Scan for the cell matching the given text and deliver its (X, Y) coordinate at center. 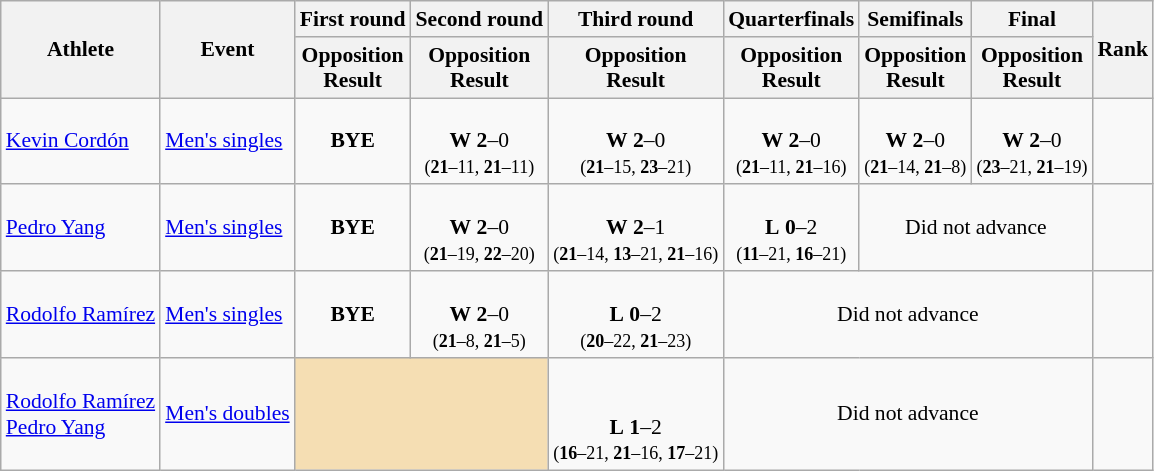
W 2–0(21–11, 21–16) (791, 142)
L 0–2(11–21, 16–21) (791, 228)
Rodolfo Ramírez (80, 314)
Rodolfo RamírezPedro Yang (80, 414)
L 1–2(16–21, 21–16, 17–21) (636, 414)
L 0–2(20–22, 21–23) (636, 314)
W 2–0(21–15, 23–21) (636, 142)
First round (353, 19)
Semifinals (915, 19)
Event (228, 50)
Rank (1122, 50)
Pedro Yang (80, 228)
W 2–0(21–11, 21–11) (480, 142)
W 2–0(21–8, 21–5) (480, 314)
Final (1032, 19)
Quarterfinals (791, 19)
W 2–0(21–14, 21–8) (915, 142)
W 2–0(21–19, 22–20) (480, 228)
Kevin Cordón (80, 142)
W 2–0(23–21, 21–19) (1032, 142)
Men's doubles (228, 414)
Athlete (80, 50)
Second round (480, 19)
Third round (636, 19)
W 2–1(21–14, 13–21, 21–16) (636, 228)
